Search for the cell housing the specified text and yield its [x, y] center coordinate. 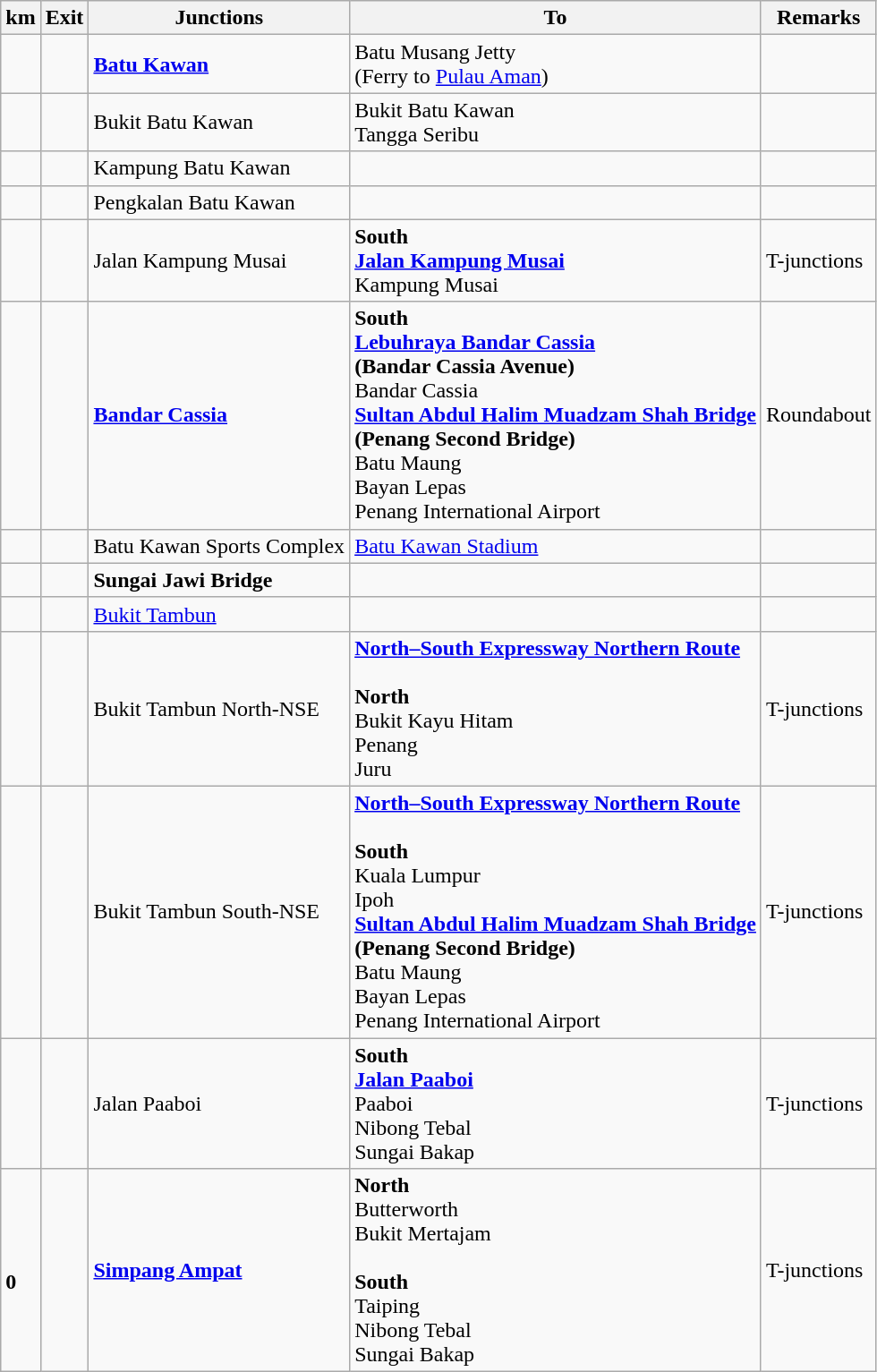
Sungai Jawi Bridge [219, 580]
South Jalan Paaboi Paaboi Nibong Tebal Sungai Bakap [556, 1104]
North–South Expressway Northern RouteNorth Bukit Kayu Hitam Penang Juru [556, 709]
Jalan Paaboi [219, 1104]
Batu Kawan Sports Complex [219, 546]
Remarks [818, 18]
0 [21, 1271]
Bukit Batu Kawan [219, 122]
To [556, 18]
Pengkalan Batu Kawan [219, 202]
km [21, 18]
Exit [64, 18]
Batu Kawan [219, 64]
Bukit Tambun South-NSE [219, 911]
Kampung Batu Kawan [219, 168]
South Jalan Kampung MusaiKampung Musai [556, 260]
Bukit Tambun North-NSE [219, 709]
Junctions [219, 18]
Bukit Tambun [219, 614]
North Butterworth Bukit MertajamSouth Taiping Nibong Tebal Sungai Bakap [556, 1271]
Roundabout [818, 415]
Simpang Ampat [219, 1271]
Bukit Batu KawanTangga Seribu [556, 122]
Bandar Cassia [219, 415]
Batu Musang Jetty (Ferry to Pulau Aman) [556, 64]
Batu Kawan Stadium [556, 546]
Jalan Kampung Musai [219, 260]
